Locate the cell with the specified text and output its (X, Y) center coordinate. 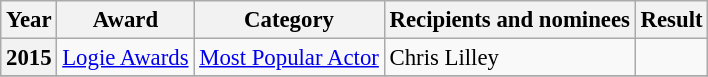
Recipients and nominees (510, 20)
2015 (29, 58)
Category (289, 20)
Result (672, 20)
Logie Awards (126, 58)
Year (29, 20)
Chris Lilley (510, 58)
Award (126, 20)
Most Popular Actor (289, 58)
